Capture the cell that displays the provided text and extract its (x, y) central coordinate. 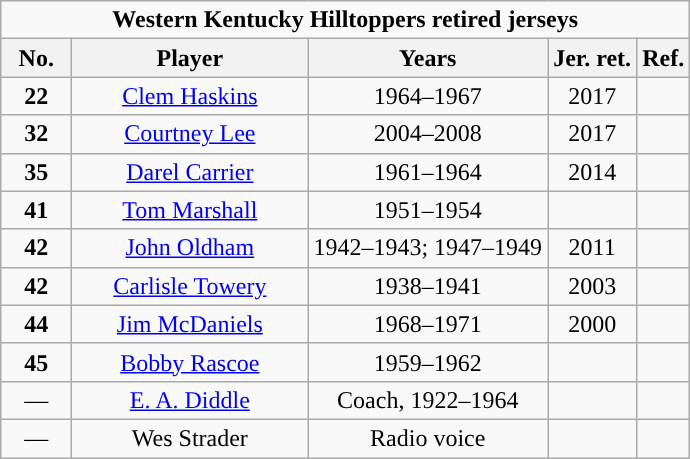
35 (36, 172)
32 (36, 134)
Carlisle Towery (190, 286)
2014 (592, 172)
41 (36, 210)
1961–1964 (428, 172)
1942–1943; 1947–1949 (428, 248)
Wes Strader (190, 438)
Player (190, 58)
1938–1941 (428, 286)
Western Kentucky Hilltoppers retired jerseys (346, 20)
2011 (592, 248)
45 (36, 362)
Clem Haskins (190, 96)
22 (36, 96)
2000 (592, 324)
1968–1971 (428, 324)
E. A. Diddle (190, 400)
Ref. (664, 58)
2004–2008 (428, 134)
Jim McDaniels (190, 324)
Coach, 1922–1964 (428, 400)
1959–1962 (428, 362)
Jer. ret. (592, 58)
Years (428, 58)
Courtney Lee (190, 134)
2003 (592, 286)
No. (36, 58)
1964–1967 (428, 96)
Bobby Rascoe (190, 362)
1951–1954 (428, 210)
Tom Marshall (190, 210)
Radio voice (428, 438)
John Oldham (190, 248)
Darel Carrier (190, 172)
44 (36, 324)
